Capture the cell that displays the provided text and extract its [x, y] central coordinate. 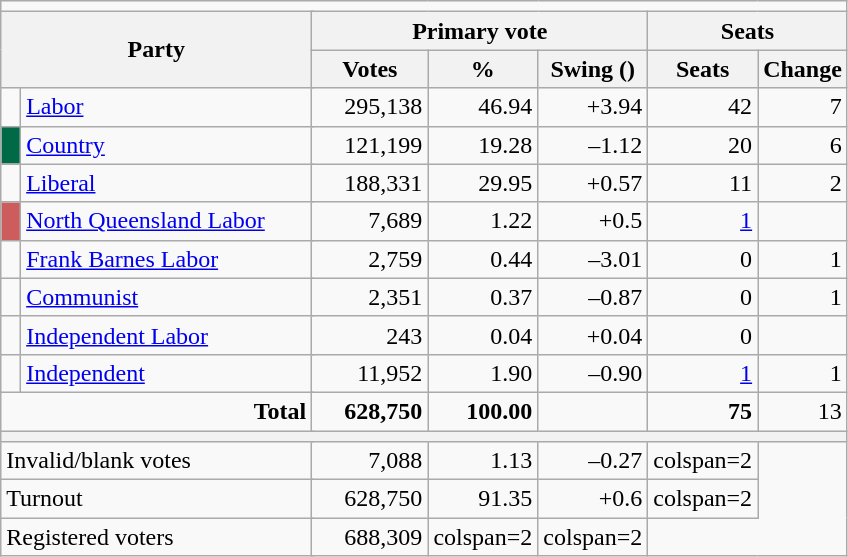
6 [803, 145]
+0.04 [593, 335]
20 [703, 145]
Communist [166, 297]
Independent [166, 373]
91.35 [483, 499]
2,351 [370, 297]
Primary vote [480, 31]
Independent Labor [166, 335]
Frank Barnes Labor [166, 259]
1.22 [483, 221]
–1.12 [593, 145]
–3.01 [593, 259]
46.94 [483, 107]
+0.6 [593, 499]
–0.90 [593, 373]
188,331 [370, 183]
0.04 [483, 335]
–0.87 [593, 297]
688,309 [370, 537]
7,689 [370, 221]
North Queensland Labor [166, 221]
+3.94 [593, 107]
121,199 [370, 145]
7,088 [370, 461]
% [483, 69]
Change [803, 69]
+0.57 [593, 183]
Party [156, 50]
75 [703, 411]
29.95 [483, 183]
100.00 [483, 411]
Swing () [593, 69]
Registered voters [156, 537]
0.44 [483, 259]
1.13 [483, 461]
+0.5 [593, 221]
19.28 [483, 145]
11,952 [370, 373]
243 [370, 335]
13 [803, 411]
Country [166, 145]
7 [803, 107]
0.37 [483, 297]
Total [156, 411]
2 [803, 183]
Turnout [156, 499]
Votes [370, 69]
2,759 [370, 259]
11 [703, 183]
Invalid/blank votes [156, 461]
Labor [166, 107]
42 [703, 107]
1.90 [483, 373]
295,138 [370, 107]
Liberal [166, 183]
–0.27 [593, 461]
